Extract the (X, Y) coordinate from the center of the cell holding the provided text.  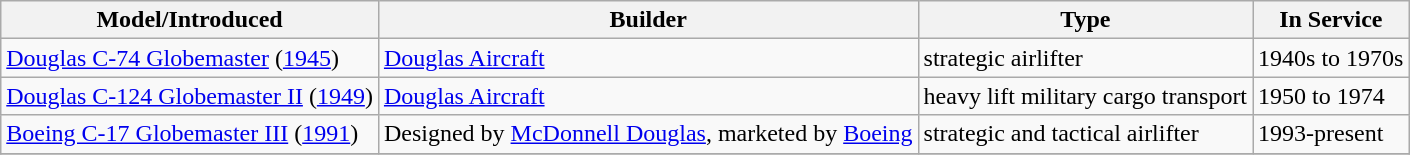
Boeing C-17 Globemaster III (1991) (190, 134)
strategic and tactical airlifter (1086, 134)
heavy lift military cargo transport (1086, 96)
Builder (648, 20)
Type (1086, 20)
Model/Introduced (190, 20)
1940s to 1970s (1331, 58)
Douglas C-124 Globemaster II (1949) (190, 96)
1993-present (1331, 134)
In Service (1331, 20)
strategic airlifter (1086, 58)
Douglas C-74 Globemaster (1945) (190, 58)
1950 to 1974 (1331, 96)
Designed by McDonnell Douglas, marketed by Boeing (648, 134)
